For the text-containing cell, return its midpoint in [X, Y] coordinate format. 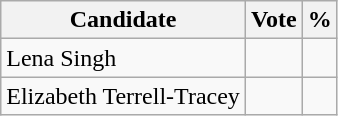
Elizabeth Terrell-Tracey [124, 96]
Vote [274, 20]
% [320, 20]
Lena Singh [124, 58]
Candidate [124, 20]
